Detect which cell encompasses the target text, then output its [x, y] center coordinate. 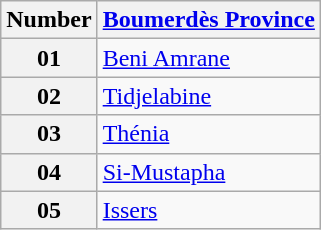
Tidjelabine [208, 96]
01 [49, 58]
03 [49, 134]
Thénia [208, 134]
02 [49, 96]
Number [49, 20]
Si-Mustapha [208, 172]
Issers [208, 210]
Boumerdès Province [208, 20]
Beni Amrane [208, 58]
04 [49, 172]
05 [49, 210]
